Search for the cell housing the specified text and yield its [X, Y] center coordinate. 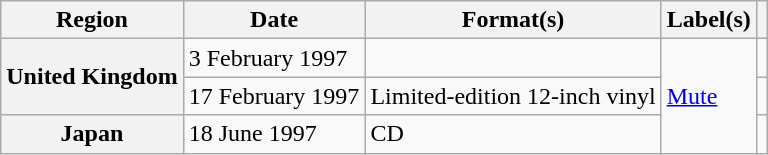
Region [92, 20]
17 February 1997 [274, 96]
United Kingdom [92, 77]
Limited-edition 12-inch vinyl [513, 96]
Format(s) [513, 20]
3 February 1997 [274, 58]
Date [274, 20]
Mute [708, 96]
CD [513, 134]
Japan [92, 134]
18 June 1997 [274, 134]
Label(s) [708, 20]
